Detect which cell encompasses the target text, then output its (X, Y) center coordinate. 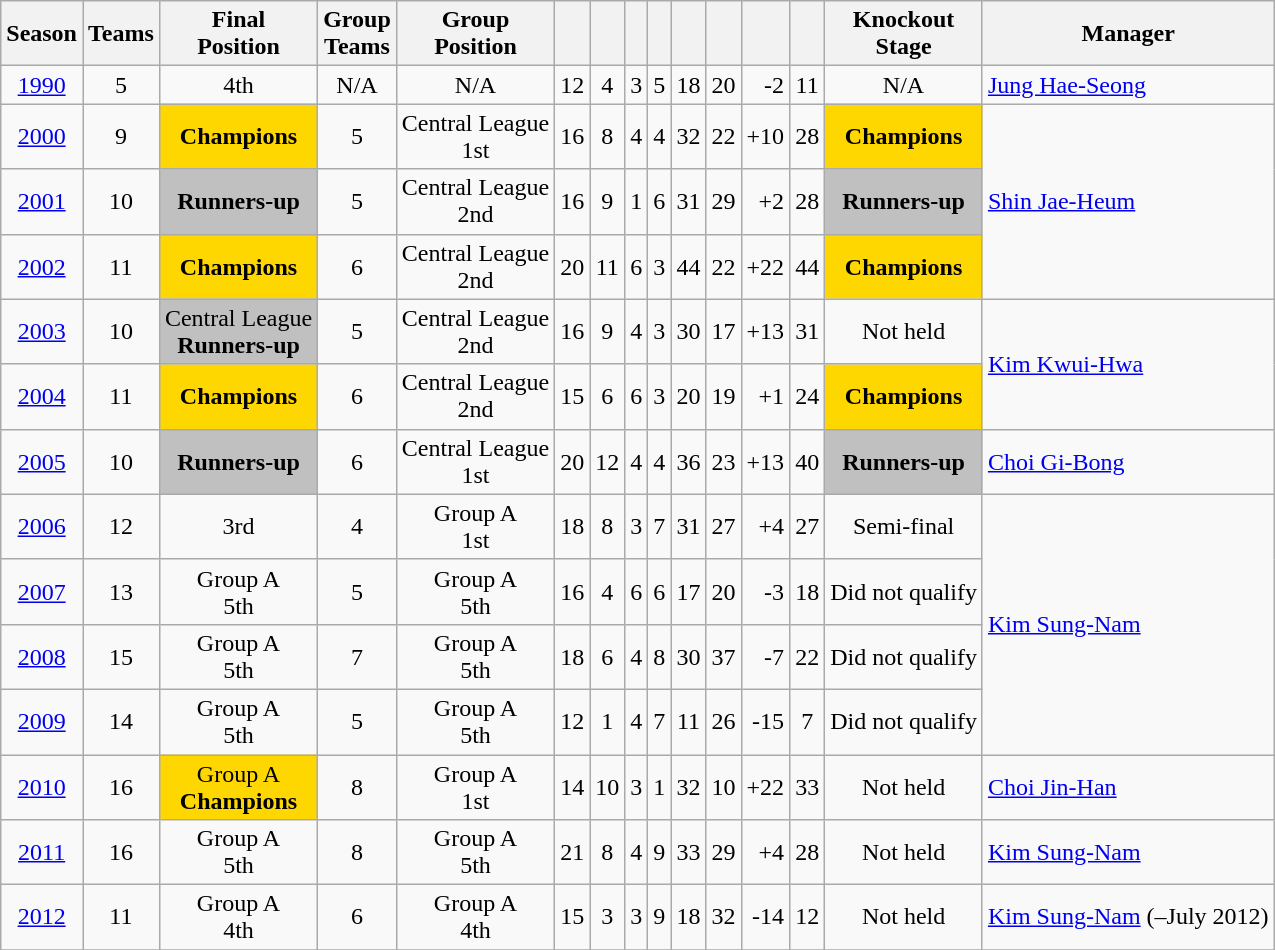
-15 (766, 722)
2004 (42, 396)
Jung Hae-Seong (1128, 85)
2007 (42, 592)
+2 (766, 202)
2012 (42, 918)
2003 (42, 332)
19 (724, 396)
Shin Jae-Heum (1128, 202)
37 (724, 656)
Teams (120, 34)
21 (572, 852)
2002 (42, 266)
23 (724, 462)
+10 (766, 136)
1990 (42, 85)
4th (238, 85)
Choi Gi-Bong (1128, 462)
Manager (1128, 34)
-7 (766, 656)
Semi-final (904, 526)
2006 (42, 526)
3rd (238, 526)
GroupPosition (475, 34)
2008 (42, 656)
KnockoutStage (904, 34)
Kim Sung-Nam (–July 2012) (1128, 918)
Kim Kwui-Hwa (1128, 364)
40 (808, 462)
36 (688, 462)
Season (42, 34)
+1 (766, 396)
2011 (42, 852)
-3 (766, 592)
2010 (42, 786)
FinalPosition (238, 34)
2005 (42, 462)
GroupTeams (358, 34)
Choi Jin-Han (1128, 786)
-14 (766, 918)
26 (724, 722)
2009 (42, 722)
2001 (42, 202)
2000 (42, 136)
13 (120, 592)
-2 (766, 85)
Group AChampions (238, 786)
Central LeagueRunners-up (238, 332)
24 (808, 396)
